Extract the (X, Y) coordinate from the center of the cell holding the provided text.  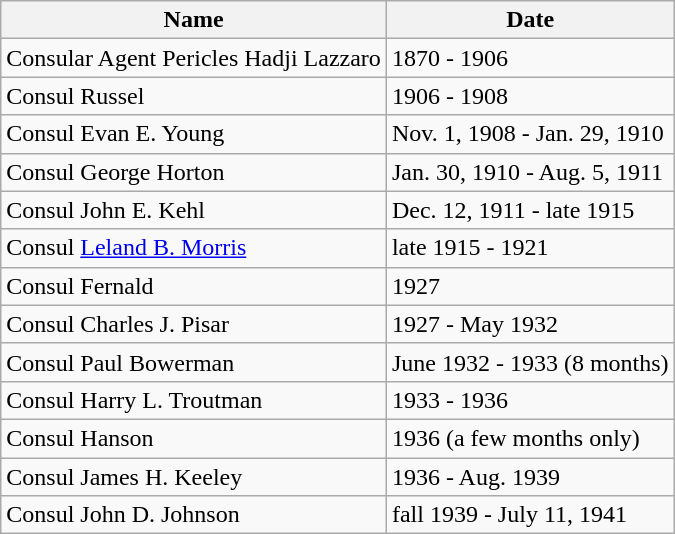
1936 (a few months only) (530, 438)
Date (530, 20)
Consul Leland B. Morris (194, 248)
Consul Fernald (194, 286)
Consul Harry L. Troutman (194, 400)
Consul Russel (194, 96)
1936 - Aug. 1939 (530, 477)
fall 1939 - July 11, 1941 (530, 515)
1906 - 1908 (530, 96)
1927 - May 1932 (530, 324)
Dec. 12, 1911 - late 1915 (530, 210)
Name (194, 20)
Jan. 30, 1910 - Aug. 5, 1911 (530, 172)
Consul John E. Kehl (194, 210)
June 1932 - 1933 (8 months) (530, 362)
Consul Hanson (194, 438)
Consul George Horton (194, 172)
Nov. 1, 1908 - Jan. 29, 1910 (530, 134)
Consul Paul Bowerman (194, 362)
Consul Evan E. Young (194, 134)
Consul Charles J. Pisar (194, 324)
Consular Agent Pericles Hadji Lazzaro (194, 58)
Consul James H. Keeley (194, 477)
1870 - 1906 (530, 58)
1933 - 1936 (530, 400)
Consul John D. Johnson (194, 515)
late 1915 - 1921 (530, 248)
1927 (530, 286)
